Return [X, Y] of the center of cell containing provided text 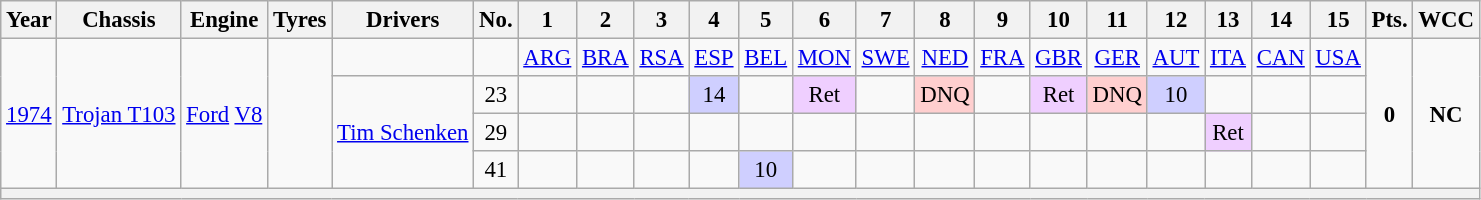
6 [824, 20]
Chassis [119, 20]
13 [1228, 20]
GER [1117, 58]
ESP [714, 58]
11 [1117, 20]
29 [496, 133]
USA [1338, 58]
0 [1390, 114]
FRA [1002, 58]
4 [714, 20]
NED [945, 58]
AUT [1176, 58]
MON [824, 58]
Pts. [1390, 20]
Engine [224, 20]
Drivers [403, 20]
3 [662, 20]
Tim Schenken [403, 132]
7 [886, 20]
BEL [766, 58]
RSA [662, 58]
2 [606, 20]
Trojan T103 [119, 114]
1 [548, 20]
No. [496, 20]
Year [29, 20]
Ford V8 [224, 114]
9 [1002, 20]
12 [1176, 20]
8 [945, 20]
41 [496, 170]
ARG [548, 58]
15 [1338, 20]
5 [766, 20]
GBR [1058, 58]
Tyres [300, 20]
WCC [1446, 20]
NC [1446, 114]
23 [496, 95]
1974 [29, 114]
ITA [1228, 58]
SWE [886, 58]
BRA [606, 58]
CAN [1280, 58]
